From the cell containing the given text, extract its center point as [x, y] coordinate. 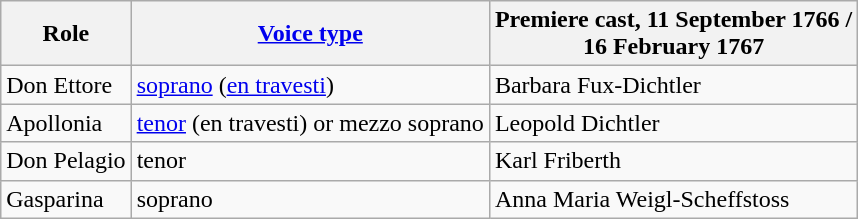
Leopold Dichtler [673, 123]
Anna Maria Weigl-Scheffstoss [673, 199]
soprano [310, 199]
Premiere cast, 11 September 1766 /16 February 1767 [673, 34]
tenor (en travesti) or mezzo soprano [310, 123]
Don Pelagio [66, 161]
soprano (en travesti) [310, 85]
Role [66, 34]
tenor [310, 161]
Voice type [310, 34]
Karl Friberth [673, 161]
Barbara Fux-Dichtler [673, 85]
Don Ettore [66, 85]
Apollonia [66, 123]
Gasparina [66, 199]
